Find where the given text appears and provide that cell's center as (x, y) coordinate. 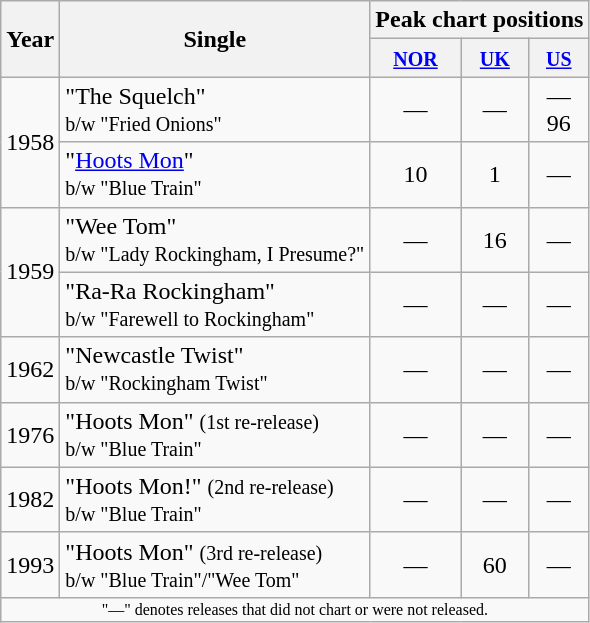
16 (495, 240)
"Hoots Mon!" (2nd re-release)b/w "Blue Train" (215, 500)
1 (495, 174)
"Wee Tom"b/w "Lady Rockingham, I Presume?" (215, 240)
Year (30, 39)
1982 (30, 500)
—96 (559, 110)
Peak chart positions (480, 20)
"Hoots Mon" (3rd re-release)b/w "Blue Train"/"Wee Tom" (215, 564)
1958 (30, 142)
"Newcastle Twist"b/w "Rockingham Twist" (215, 370)
"Hoots Mon"b/w "Blue Train" (215, 174)
"—" denotes releases that did not chart or were not released. (295, 609)
60 (495, 564)
US (559, 58)
1962 (30, 370)
1959 (30, 272)
1993 (30, 564)
Single (215, 39)
10 (416, 174)
"The Squelch"b/w "Fried Onions" (215, 110)
"Hoots Mon" (1st re-release)b/w "Blue Train" (215, 434)
1976 (30, 434)
NOR (416, 58)
UK (495, 58)
"Ra-Ra Rockingham"b/w "Farewell to Rockingham" (215, 304)
